Find where the given text appears and provide that cell's center as [X, Y] coordinate. 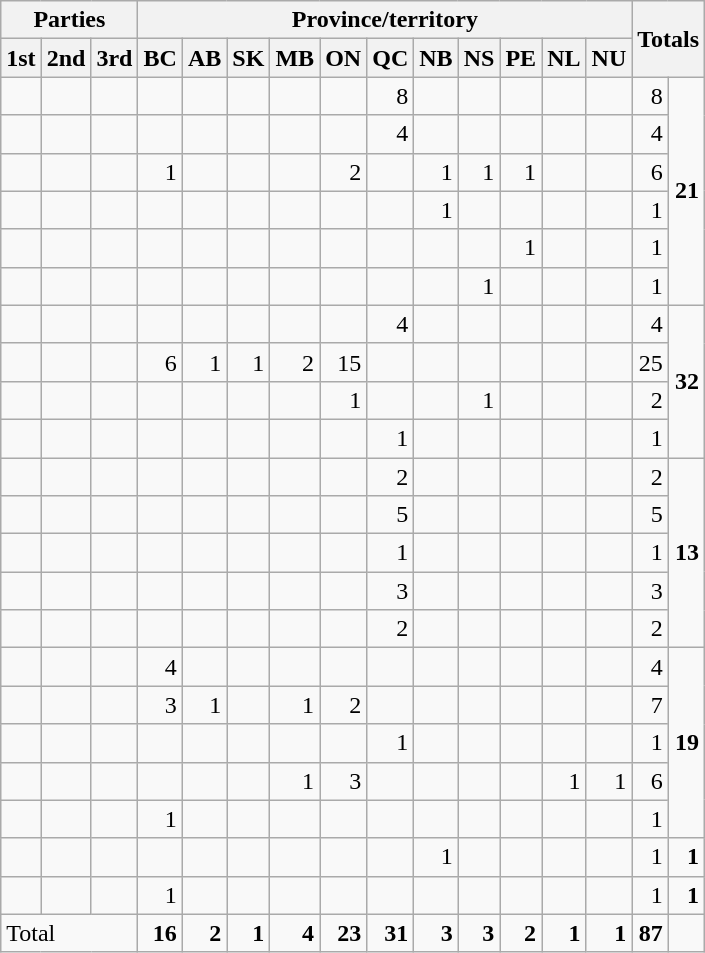
Totals [668, 39]
Parties [70, 20]
NL [564, 58]
31 [390, 933]
NB [436, 58]
19 [686, 743]
SK [248, 58]
15 [344, 362]
BC [160, 58]
21 [686, 191]
MB [295, 58]
32 [686, 381]
7 [650, 705]
3rd [114, 58]
Province/territory [385, 20]
23 [344, 933]
1st [21, 58]
QC [390, 58]
25 [650, 362]
NS [479, 58]
Total [70, 933]
2nd [66, 58]
AB [204, 58]
87 [650, 933]
13 [686, 553]
ON [344, 58]
NU [609, 58]
16 [160, 933]
PE [521, 58]
